Pinpoint the cell where the given text exists, returning its [X, Y] midpoint coordinate. 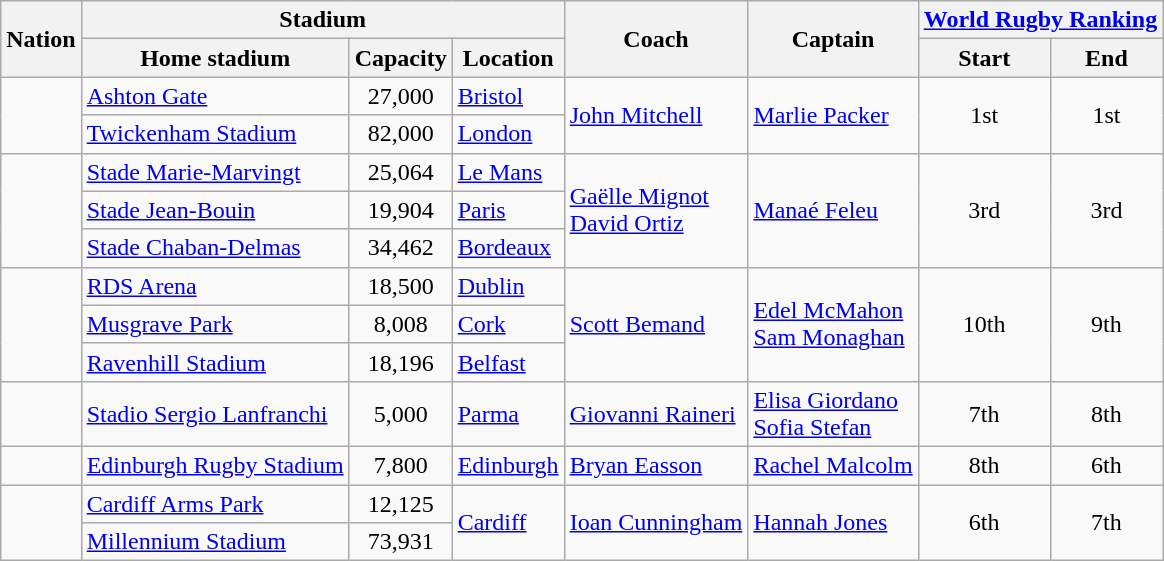
Scott Bemand [656, 324]
Dublin [508, 286]
18,196 [400, 362]
34,462 [400, 248]
Bordeaux [508, 248]
82,000 [400, 134]
RDS Arena [215, 286]
Edinburgh Rugby Stadium [215, 465]
Musgrave Park [215, 324]
Ioan Cunningham [656, 522]
Stade Chaban-Delmas [215, 248]
73,931 [400, 542]
Nation [41, 39]
Captain [833, 39]
18,500 [400, 286]
Hannah Jones [833, 522]
Bryan Easson [656, 465]
Paris [508, 210]
Gaëlle Mignot David Ortiz [656, 210]
London [508, 134]
Home stadium [215, 58]
7,800 [400, 465]
8,008 [400, 324]
12,125 [400, 503]
Capacity [400, 58]
Marlie Packer [833, 115]
Start [984, 58]
Parma [508, 414]
Le Mans [508, 172]
End [1106, 58]
19,904 [400, 210]
9th [1106, 324]
Location [508, 58]
Elisa GiordanoSofia Stefan [833, 414]
25,064 [400, 172]
Edel McMahonSam Monaghan [833, 324]
Millennium Stadium [215, 542]
Cardiff Arms Park [215, 503]
27,000 [400, 96]
Twickenham Stadium [215, 134]
Stade Jean-Bouin [215, 210]
Cork [508, 324]
5,000 [400, 414]
Coach [656, 39]
Belfast [508, 362]
Rachel Malcolm [833, 465]
Cardiff [508, 522]
Stade Marie-Marvingt [215, 172]
Edinburgh [508, 465]
10th [984, 324]
World Rugby Ranking [1040, 20]
Bristol [508, 96]
Stadio Sergio Lanfranchi [215, 414]
Ashton Gate [215, 96]
Manaé Feleu [833, 210]
John Mitchell [656, 115]
Ravenhill Stadium [215, 362]
Giovanni Raineri [656, 414]
Stadium [322, 20]
